Pinpoint the cell where the given text exists, returning its [X, Y] midpoint coordinate. 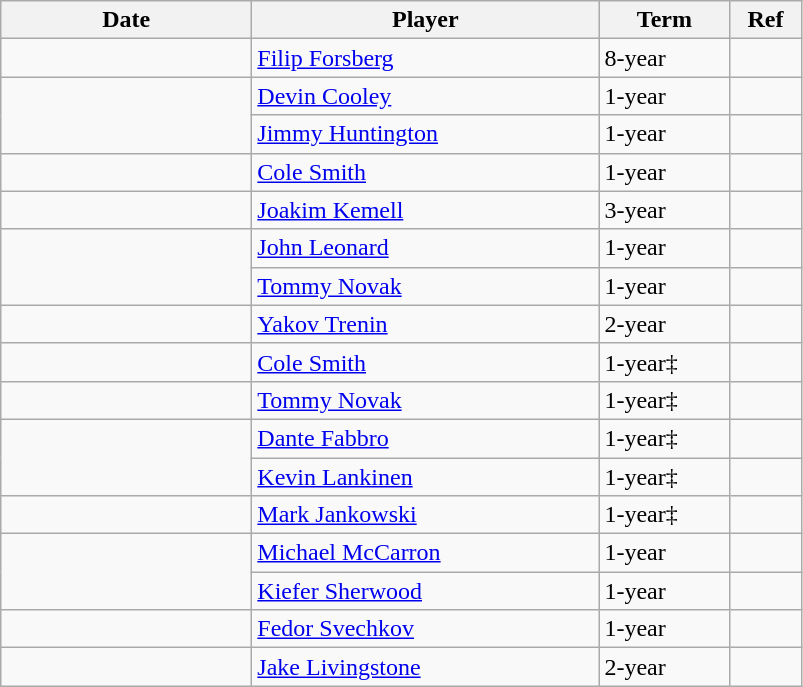
Joakim Kemell [426, 210]
Mark Jankowski [426, 515]
Filip Forsberg [426, 58]
Devin Cooley [426, 96]
Term [664, 20]
Dante Fabbro [426, 438]
Michael McCarron [426, 553]
Fedor Svechkov [426, 629]
Player [426, 20]
Jake Livingstone [426, 667]
Jimmy Huntington [426, 134]
Date [126, 20]
3-year [664, 210]
Kevin Lankinen [426, 477]
Kiefer Sherwood [426, 591]
Yakov Trenin [426, 324]
Ref [766, 20]
8-year [664, 58]
John Leonard [426, 248]
